Find where the given text appears and provide that cell's center as (x, y) coordinate. 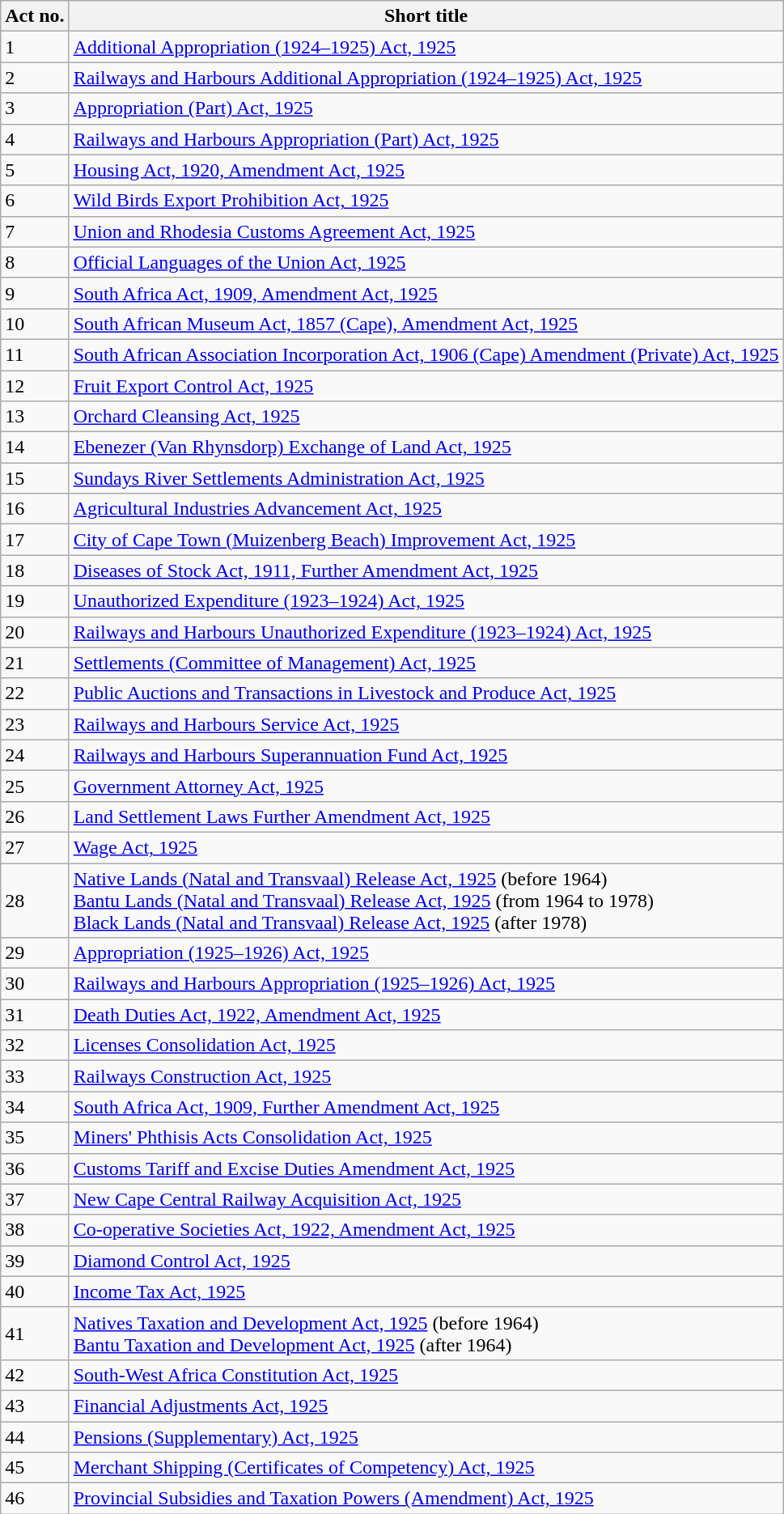
Natives Taxation and Development Act, 1925 (before 1964) Bantu Taxation and Development Act, 1925 (after 1964) (426, 1334)
Diseases of Stock Act, 1911, Further Amendment Act, 1925 (426, 570)
38 (35, 1230)
16 (35, 509)
27 (35, 847)
30 (35, 984)
28 (35, 900)
Diamond Control Act, 1925 (426, 1261)
11 (35, 354)
7 (35, 231)
45 (35, 1468)
39 (35, 1261)
5 (35, 170)
Railways and Harbours Additional Appropriation (1924–1925) Act, 1925 (426, 78)
43 (35, 1406)
23 (35, 724)
9 (35, 293)
3 (35, 108)
42 (35, 1375)
South African Museum Act, 1857 (Cape), Amendment Act, 1925 (426, 324)
Government Attorney Act, 1925 (426, 786)
34 (35, 1107)
35 (35, 1138)
32 (35, 1045)
Railways and Harbours Appropriation (1925–1926) Act, 1925 (426, 984)
14 (35, 447)
2 (35, 78)
8 (35, 262)
Additional Appropriation (1924–1925) Act, 1925 (426, 47)
South Africa Act, 1909, Further Amendment Act, 1925 (426, 1107)
City of Cape Town (Muizenberg Beach) Improvement Act, 1925 (426, 540)
17 (35, 540)
Miners' Phthisis Acts Consolidation Act, 1925 (426, 1138)
Official Languages of the Union Act, 1925 (426, 262)
18 (35, 570)
Short title (426, 16)
Merchant Shipping (Certificates of Competency) Act, 1925 (426, 1468)
Customs Tariff and Excise Duties Amendment Act, 1925 (426, 1168)
37 (35, 1199)
44 (35, 1436)
Railways and Harbours Appropriation (Part) Act, 1925 (426, 139)
Railways Construction Act, 1925 (426, 1076)
Provincial Subsidies and Taxation Powers (Amendment) Act, 1925 (426, 1499)
24 (35, 755)
4 (35, 139)
Sundays River Settlements Administration Act, 1925 (426, 478)
21 (35, 663)
19 (35, 601)
Appropriation (Part) Act, 1925 (426, 108)
31 (35, 1015)
Land Settlement Laws Further Amendment Act, 1925 (426, 816)
12 (35, 386)
6 (35, 201)
Housing Act, 1920, Amendment Act, 1925 (426, 170)
13 (35, 417)
Settlements (Committee of Management) Act, 1925 (426, 663)
South Africa Act, 1909, Amendment Act, 1925 (426, 293)
36 (35, 1168)
1 (35, 47)
Orchard Cleansing Act, 1925 (426, 417)
Pensions (Supplementary) Act, 1925 (426, 1436)
10 (35, 324)
Railways and Harbours Unauthorized Expenditure (1923–1924) Act, 1925 (426, 632)
41 (35, 1334)
Death Duties Act, 1922, Amendment Act, 1925 (426, 1015)
25 (35, 786)
46 (35, 1499)
40 (35, 1291)
Act no. (35, 16)
Co-operative Societies Act, 1922, Amendment Act, 1925 (426, 1230)
Ebenezer (Van Rhynsdorp) Exchange of Land Act, 1925 (426, 447)
New Cape Central Railway Acquisition Act, 1925 (426, 1199)
South-West Africa Constitution Act, 1925 (426, 1375)
15 (35, 478)
Income Tax Act, 1925 (426, 1291)
29 (35, 953)
Appropriation (1925–1926) Act, 1925 (426, 953)
Public Auctions and Transactions in Livestock and Produce Act, 1925 (426, 693)
Financial Adjustments Act, 1925 (426, 1406)
Fruit Export Control Act, 1925 (426, 386)
South African Association Incorporation Act, 1906 (Cape) Amendment (Private) Act, 1925 (426, 354)
26 (35, 816)
Wild Birds Export Prohibition Act, 1925 (426, 201)
Wage Act, 1925 (426, 847)
Licenses Consolidation Act, 1925 (426, 1045)
Railways and Harbours Service Act, 1925 (426, 724)
Union and Rhodesia Customs Agreement Act, 1925 (426, 231)
Agricultural Industries Advancement Act, 1925 (426, 509)
33 (35, 1076)
Unauthorized Expenditure (1923–1924) Act, 1925 (426, 601)
22 (35, 693)
20 (35, 632)
Railways and Harbours Superannuation Fund Act, 1925 (426, 755)
